Locate the cell with the specified text and output its (X, Y) center coordinate. 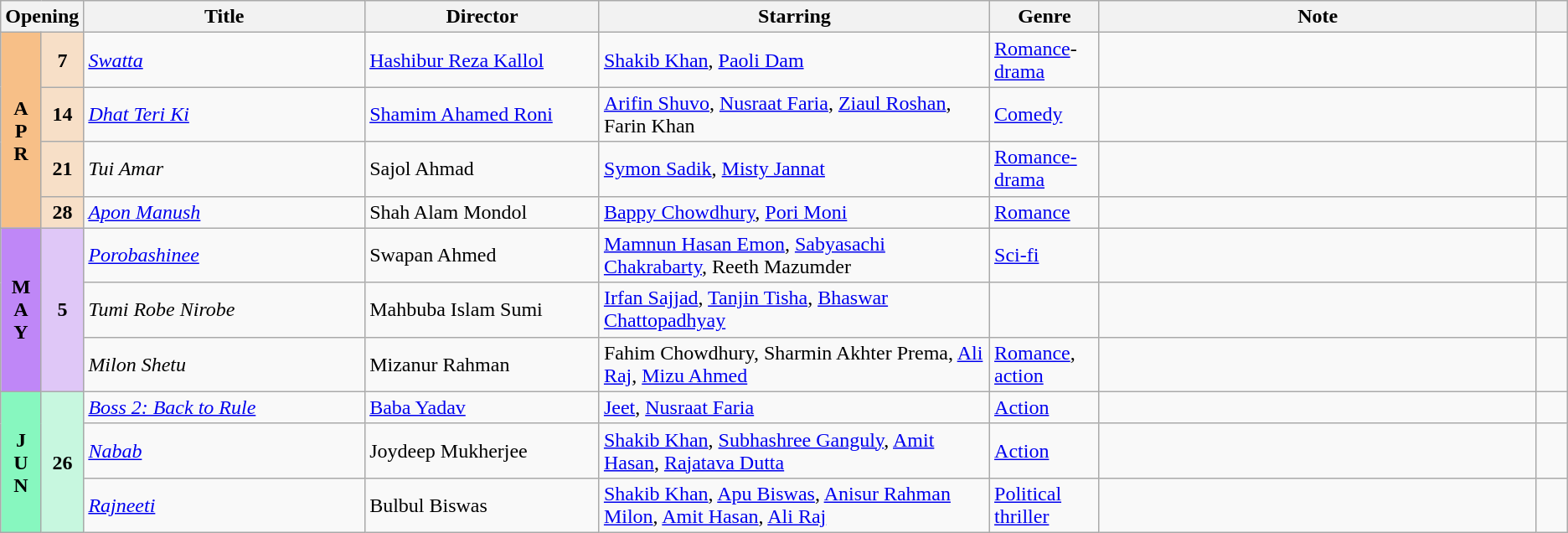
Swatta (224, 60)
14 (62, 114)
Starring (794, 17)
7 (62, 60)
5 (62, 310)
Symon Sadik, Misty Jannat (794, 169)
28 (62, 212)
Sci-fi (1045, 255)
Fahim Chowdhury, Sharmin Akhter Prema, Ali Raj, Mizu Ahmed (794, 364)
Tumi Robe Nirobe (224, 310)
Apon Manush (224, 212)
Shakib Khan, Paoli Dam (794, 60)
Dhat Teri Ki (224, 114)
Director (482, 17)
Irfan Sajjad, Tanjin Tisha, Bhaswar Chattopadhyay (794, 310)
Hashibur Reza Kallol (482, 60)
Shamim Ahamed Roni (482, 114)
Romance, action (1045, 364)
Arifin Shuvo, Nusraat Faria, Ziaul Roshan, Farin Khan (794, 114)
Joydeep Mukherjee (482, 451)
Mizanur Rahman (482, 364)
MAY (22, 310)
Genre (1045, 17)
Tui Amar (224, 169)
Shakib Khan, Apu Biswas, Anisur Rahman Milon, Amit Hasan, Ali Raj (794, 505)
Mahbuba Islam Sumi (482, 310)
Sajol Ahmad (482, 169)
Milon Shetu (224, 364)
Title (224, 17)
JUN (22, 462)
Bappy Chowdhury, Pori Moni (794, 212)
Shakib Khan, Subhashree Ganguly, Amit Hasan, Rajatava Dutta (794, 451)
Political thriller (1045, 505)
26 (62, 462)
Swapan Ahmed (482, 255)
Boss 2: Back to Rule (224, 407)
Shah Alam Mondol (482, 212)
Jeet, Nusraat Faria (794, 407)
21 (62, 169)
Mamnun Hasan Emon, Sabyasachi Chakrabarty, Reeth Mazumder (794, 255)
Note (1318, 17)
Comedy (1045, 114)
Opening (42, 17)
Rajneeti (224, 505)
Nabab (224, 451)
Romance (1045, 212)
Porobashinee (224, 255)
Bulbul Biswas (482, 505)
Baba Yadav (482, 407)
APR (22, 131)
